Find where the given text appears and provide that cell's center as (X, Y) coordinate. 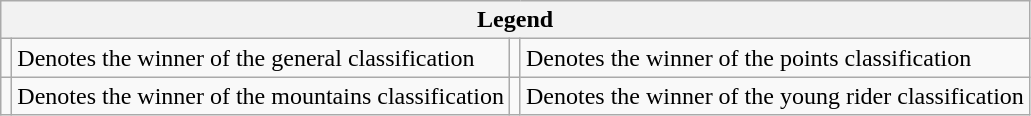
Denotes the winner of the young rider classification (774, 96)
Denotes the winner of the mountains classification (261, 96)
Denotes the winner of the general classification (261, 58)
Denotes the winner of the points classification (774, 58)
Legend (516, 20)
